Capture the cell that displays the provided text and extract its [x, y] central coordinate. 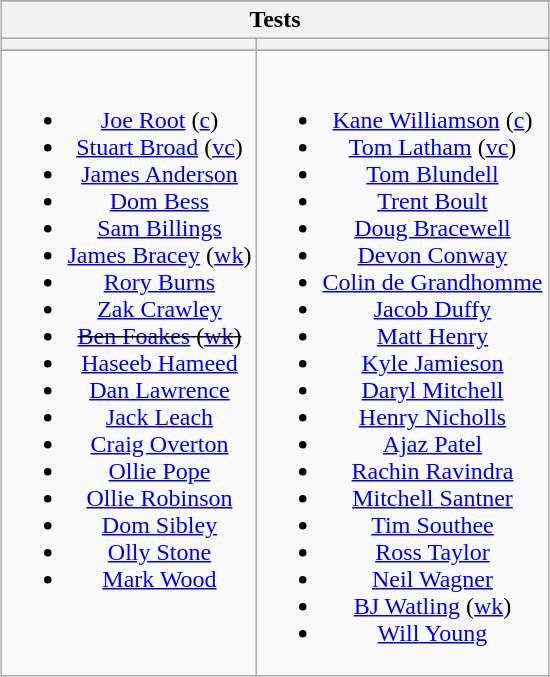
Tests [275, 20]
